Provide the (X, Y) coordinate of the cell's center where the given text is located.  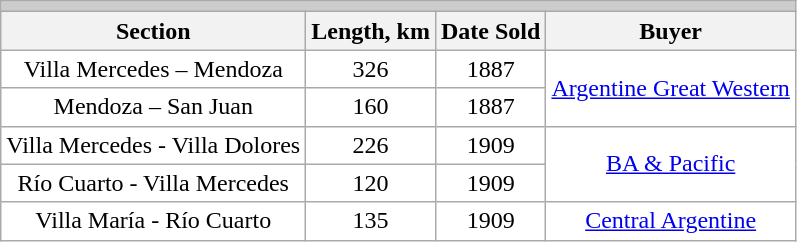
Buyer (670, 31)
326 (371, 69)
Villa Mercedes – Mendoza (154, 69)
BA & Pacific (670, 164)
Argentine Great Western (670, 88)
120 (371, 183)
226 (371, 145)
Villa Mercedes - Villa Dolores (154, 145)
Section (154, 31)
Villa María - Río Cuarto (154, 221)
160 (371, 107)
Length, km (371, 31)
135 (371, 221)
Mendoza – San Juan (154, 107)
Río Cuarto - Villa Mercedes (154, 183)
Date Sold (490, 31)
Central Argentine (670, 221)
